Locate the cell with the specified text and output its [X, Y] center coordinate. 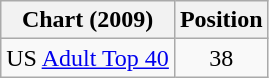
Position [221, 20]
38 [221, 58]
US Adult Top 40 [88, 58]
Chart (2009) [88, 20]
